Return the (x, y) coordinate for the center point of the cell that contains the specified text.  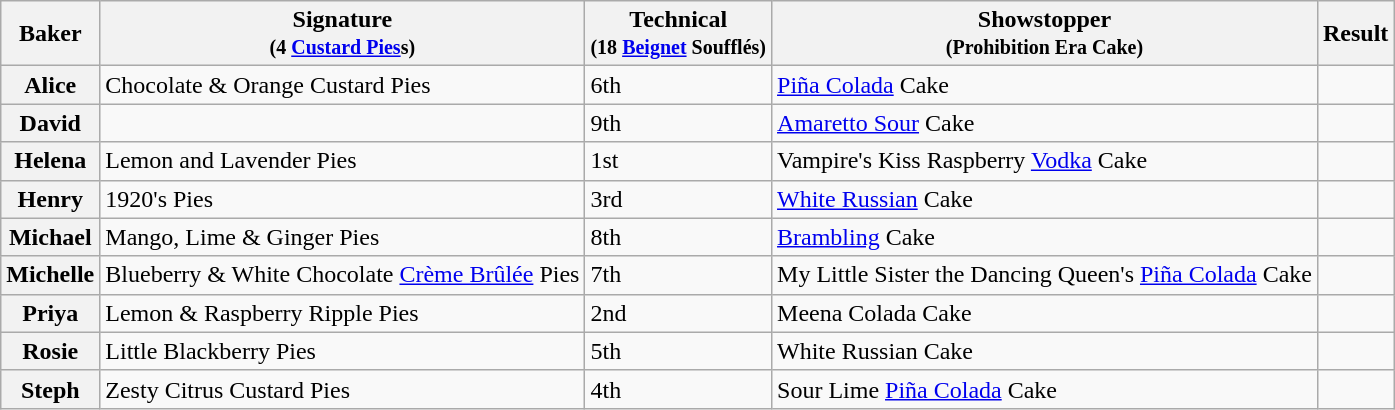
Baker (50, 34)
Piña Colada Cake (1045, 85)
9th (678, 123)
Result (1355, 34)
Michelle (50, 275)
1st (678, 161)
Chocolate & Orange Custard Pies (342, 85)
Henry (50, 199)
My Little Sister the Dancing Queen's Piña Colada Cake (1045, 275)
Brambling Cake (1045, 237)
Technical(18 Beignet Soufflés) (678, 34)
Priya (50, 313)
2nd (678, 313)
Sour Lime Piña Colada Cake (1045, 389)
Little Blackberry Pies (342, 351)
Meena Colada Cake (1045, 313)
1920's Pies (342, 199)
Vampire's Kiss Raspberry Vodka Cake (1045, 161)
Amaretto Sour Cake (1045, 123)
Lemon and Lavender Pies (342, 161)
3rd (678, 199)
5th (678, 351)
David (50, 123)
8th (678, 237)
7th (678, 275)
Signature(4 Custard Piess) (342, 34)
Lemon & Raspberry Ripple Pies (342, 313)
Mango, Lime & Ginger Pies (342, 237)
Rosie (50, 351)
Michael (50, 237)
4th (678, 389)
Blueberry & White Chocolate Crème Brûlée Pies (342, 275)
6th (678, 85)
Zesty Citrus Custard Pies (342, 389)
Steph (50, 389)
Showstopper(Prohibition Era Cake) (1045, 34)
Alice (50, 85)
Helena (50, 161)
